From the cell containing the given text, extract its center point as (X, Y) coordinate. 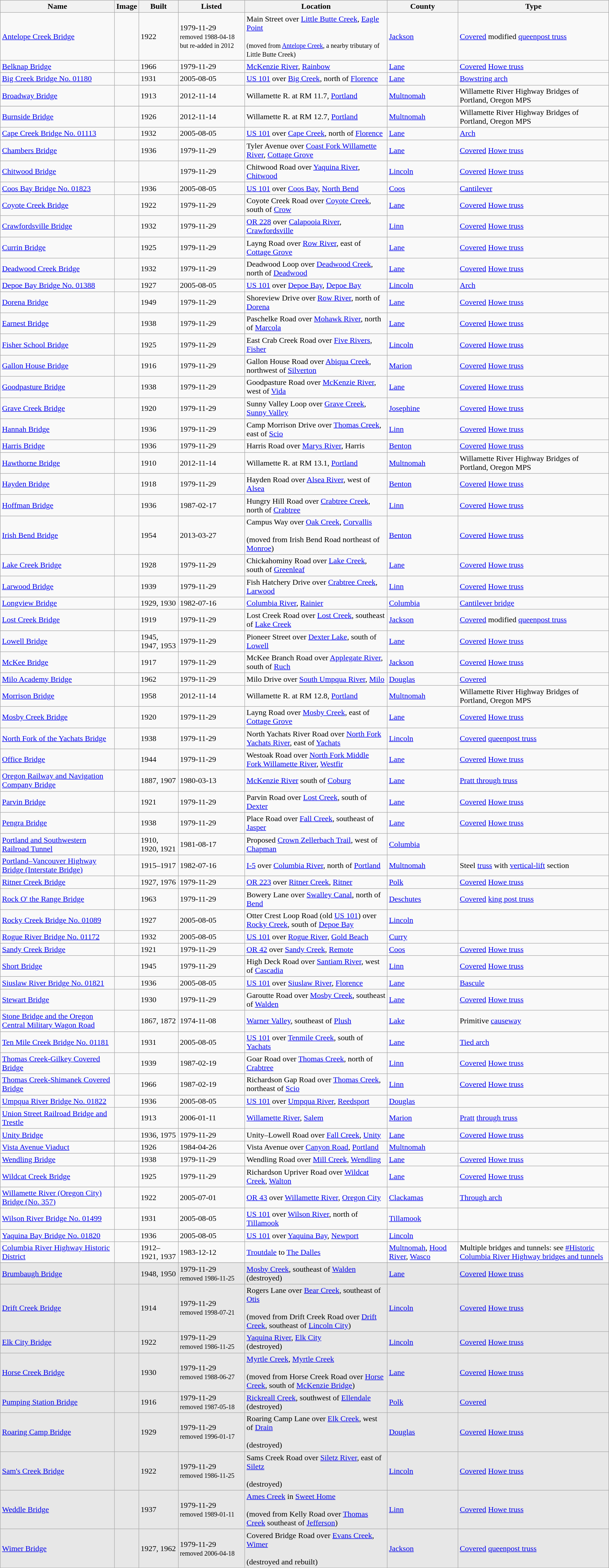
Big Creek Bridge No. 01180 (57, 79)
Rogue River Bridge No. 01172 (57, 937)
1945, 1947, 1953 (159, 641)
Camp Morrison Drive over Thomas Creek, east of Scio (316, 429)
OR 228 over Calapooia River, Crawfordsville (316, 226)
Drift Creek Bridge (57, 1308)
1936, 1975 (159, 1135)
1910 (159, 463)
US 101 over Cape Creek, north of Florence (316, 133)
Dorena Bridge (57, 302)
Type (534, 7)
Broadway Bridge (57, 96)
1918 (159, 484)
Troutdale to The Dalles (316, 1252)
1929, 1930 (159, 603)
Thomas Creek-Gilkey Covered Bridge (57, 1063)
Hayden Road over Alsea River, west of Alsea (316, 484)
Coyote Creek Bridge (57, 205)
Unity Bridge (57, 1135)
Willamette R. at RM 12.8, Portland (316, 696)
OR 43 over Willamette River, Oregon City (316, 1197)
Sam's Creek Bridge (57, 1471)
OR 42 over Sandy Creek, Remote (316, 949)
1915–1917 (159, 865)
McKenzie River, Rainbow (316, 66)
Mosby Creek, southeast of Walden(destroyed) (316, 1274)
Hayden Bridge (57, 484)
Wimer Bridge (57, 1548)
Hawthorne Bridge (57, 463)
1912–1921, 1937 (159, 1252)
2005-07-01 (211, 1197)
East Crab Creek Road over Five Rivers, Fisher (316, 344)
Cantilever (534, 188)
Chitwood Bridge (57, 171)
Chickahominy Road over Lake Creek, south of Greenleaf (316, 565)
Bascule (534, 983)
North Fork of the Yachats Bridge (57, 738)
1962 (159, 679)
1958 (159, 696)
Willamette River, Salem (316, 1118)
Lost Creek Bridge (57, 620)
Umpqua River Bridge No. 01822 (57, 1101)
Josephine (423, 408)
Main Street over Little Butte Creek, Eagle Point(moved from Antelope Creek, a nearby tributary of Little Butte Creek) (316, 36)
Layng Road over Row River, east of Cottage Grove (316, 247)
Mosby Creek Bridge (57, 717)
Portland and Southwestern Railroad Tunnel (57, 844)
Rock O' the Range Bridge (57, 899)
Campus Way over Oak Creek, Corvallis(moved from Irish Bend Road northeast of Monroe) (316, 535)
1948, 1950 (159, 1274)
Tillamook (423, 1219)
Wendling Road over Mill Creek, Wendling (316, 1159)
Image (127, 7)
1949 (159, 302)
1927, 1962 (159, 1548)
Milo Academy Bridge (57, 679)
Paschelke Road over Mohawk River, north of Marcola (316, 324)
Willamette R. at RM 11.7, Portland (316, 96)
Horse Creek Bridge (57, 1372)
Harris Road over Marys River, Harris (316, 446)
US 101 over Yaquina Bay, Newport (316, 1236)
Covered king post truss (534, 899)
Harris Bridge (57, 446)
Deschutes (423, 899)
McKee Bridge (57, 662)
Cantilever bridge (534, 603)
Gallon House Bridge (57, 366)
US 101 over Wilson River, north of Tillamook (316, 1219)
US 101 over Rogue River, Gold Beach (316, 937)
Sunny Valley Loop over Grave Creek, Sunny Valley (316, 408)
Brumbaugh Bridge (57, 1274)
1983-12-12 (211, 1252)
Steel truss with vertical-lift section (534, 865)
1867, 1872 (159, 1021)
Clackamas (423, 1197)
Sams Creek Road over Siletz River, east of Siletz(destroyed) (316, 1471)
Built (159, 7)
Roaring Camp Bridge (57, 1432)
Antelope Creek Bridge (57, 36)
Willamette R. at RM 12.7, Portland (316, 117)
Office Bridge (57, 759)
High Deck Road over Santiam River, west of Cascadia (316, 966)
Rogers Lane over Bear Creek, southeast of Otis(moved from Drift Creek Road over Drift Creek, southeast of Lincoln City) (316, 1308)
Grave Creek Bridge (57, 408)
Parvin Road over Lost Creek, south of Dexter (316, 802)
Lake (423, 1021)
Morrison Bridge (57, 696)
Rickreall Creek, southwest of Ellendale(destroyed) (316, 1402)
Pumping Station Bridge (57, 1402)
Elk City Bridge (57, 1342)
Thomas Creek-Shimanek Covered Bridge (57, 1084)
1954 (159, 535)
Fisher School Bridge (57, 344)
Unity–Lowell Road over Fall Creek, Unity (316, 1135)
2013-03-27 (211, 535)
Longview Bridge (57, 603)
Short Bridge (57, 966)
US 101 over Coos Bay, North Bend (316, 188)
Weddle Bridge (57, 1509)
Myrtle Creek, Myrtle Creek(moved from Horse Creek Road over Horse Creek, south of McKenzie Bridge) (316, 1372)
1928 (159, 565)
1887, 1907 (159, 781)
Siuslaw River Bridge No. 01821 (57, 983)
Shoreview Drive over Row River, north of Dorena (316, 302)
Vista Avenue Viaduct (57, 1147)
Lake Creek Bridge (57, 565)
1937 (159, 1509)
1929 (159, 1432)
North Yachats River Road over North Fork Yachats River, east of Yachats (316, 738)
Hoffman Bridge (57, 505)
Tyler Avenue over Coast Fork Willamette River, Cottage Grove (316, 150)
1984-04-26 (211, 1147)
Warner Valley, southeast of Plush (316, 1021)
I-5 over Columbia River, north of Portland (316, 865)
1927, 1976 (159, 882)
1917 (159, 662)
Portland–Vancouver Highway Bridge (Interstate Bridge) (57, 865)
Listed (211, 7)
1944 (159, 759)
Cape Creek Bridge No. 01113 (57, 133)
Location (316, 7)
Ten Mile Creek Bridge No. 01181 (57, 1042)
McKee Branch Road over Applegate River, south of Ruch (316, 662)
1979-11-29removed 1998-07-21 (211, 1308)
Yaquina Bay Bridge No. 01820 (57, 1236)
1979-11-29removed 1988-06-27 (211, 1372)
Name (57, 7)
Rocky Creek Bridge No. 01089 (57, 920)
1910, 1920, 1921 (159, 844)
Yaquina River, Elk City(destroyed) (316, 1342)
Willamette R. at RM 13.1, Portland (316, 463)
Tied arch (534, 1042)
Proposed Crown Zellerbach Trail, west of Chapman (316, 844)
1963 (159, 899)
Columbia River Highway Historic District (57, 1252)
Ames Creek in Sweet Home(moved from Kelly Road over Thomas Creek southeast of Jefferson) (316, 1509)
Oregon Railway and Navigation Company Bridge (57, 781)
Coyote Creek Road over Coyote Creek, south of Crow (316, 205)
US 101 over Big Creek, north of Florence (316, 79)
Richardson Gap Road over Thomas Creek, northeast of Scio (316, 1084)
1945 (159, 966)
Multiple bridges and tunnels: see #Historic Columbia River Highway bridges and tunnels (534, 1252)
Fish Hatchery Drive over Crabtree Creek, Larwood (316, 586)
Pengra Bridge (57, 823)
Coos Bay Bridge No. 01823 (57, 188)
1919 (159, 620)
Roaring Camp Lane over Elk Creek, west of Drain(destroyed) (316, 1432)
Gallon House Road over Abiqua Creek, northwest of Silverton (316, 366)
1979-11-29removed 1987-05-18 (211, 1402)
1979-11-29removed 1989-01-11 (211, 1509)
1979-11-29removed 1988-04-18 but re-added in 2012 (211, 36)
Primitive causeway (534, 1021)
Chitwood Road over Yaquina River, Chitwood (316, 171)
Sandy Creek Bridge (57, 949)
Earnest Bridge (57, 324)
Union Street Railroad Bridge and Trestle (57, 1118)
Richardson Upriver Road over Wildcat Creek, Walton (316, 1176)
US 101 over Umpqua River, Reedsport (316, 1101)
Bowery Lane over Swalley Canal, north of Bend (316, 899)
Hannah Bridge (57, 429)
1980-03-13 (211, 781)
Layng Road over Mosby Creek, east of Cottage Grove (316, 717)
1974-11-08 (211, 1021)
Covered Bridge Road over Evans Creek, Wimer(destroyed and rebuilt) (316, 1548)
Lowell Bridge (57, 641)
1914 (159, 1308)
Place Road over Fall Creek, southeast of Jasper (316, 823)
Irish Bend Bridge (57, 535)
Westoak Road over North Fork Middle Fork Willamette River, Westfir (316, 759)
US 101 over Siuslaw River, Florence (316, 983)
Otter Crest Loop Road (old US 101) over Rocky Creek, south of Depoe Bay (316, 920)
Ritner Creek Bridge (57, 882)
Stewart Bridge (57, 1000)
Milo Drive over South Umpqua River, Milo (316, 679)
Garoutte Road over Mosby Creek, southeast of Walden (316, 1000)
US 101 over Depoe Bay, Depoe Bay (316, 286)
McKenzie River south of Coburg (316, 781)
Belknap Bridge (57, 66)
Wildcat Creek Bridge (57, 1176)
Willamette River (Oregon City) Bridge (No. 357) (57, 1197)
Depoe Bay Bridge No. 01388 (57, 286)
1979-11-29removed 1996-01-17 (211, 1432)
Hungry Hill Road over Crabtree Creek, north of Crabtree (316, 505)
Chambers Bridge (57, 150)
Wendling Bridge (57, 1159)
Deadwood Creek Bridge (57, 269)
1987-02-17 (211, 505)
Deadwood Loop over Deadwood Creek, north of Deadwood (316, 269)
Currin Bridge (57, 247)
Crawfordsville Bridge (57, 226)
Columbia River, Rainier (316, 603)
Curry (423, 937)
OR 223 over Ritner Creek, Ritner (316, 882)
Bowstring arch (534, 79)
Wilson River Bridge No. 01499 (57, 1219)
Burnside Bridge (57, 117)
Through arch (534, 1197)
Goodpasture Bridge (57, 387)
Goodpasture Road over McKenzie River, west of Vida (316, 387)
Parvin Bridge (57, 802)
Vista Avenue over Canyon Road, Portland (316, 1147)
Lost Creek Road over Lost Creek, southeast of Lake Creek (316, 620)
Stone Bridge and the Oregon Central Military Wagon Road (57, 1021)
1981-08-17 (211, 844)
1979-11-29removed 2006-04-18 (211, 1548)
US 101 over Tenmile Creek, south of Yachats (316, 1042)
Goar Road over Thomas Creek, north of Crabtree (316, 1063)
Multnomah, Hood River, Wasco (423, 1252)
Larwood Bridge (57, 586)
Pioneer Street over Dexter Lake, south of Lowell (316, 641)
2006-01-11 (211, 1118)
County (423, 7)
